Pinpoint the cell where the given text exists, returning its (X, Y) midpoint coordinate. 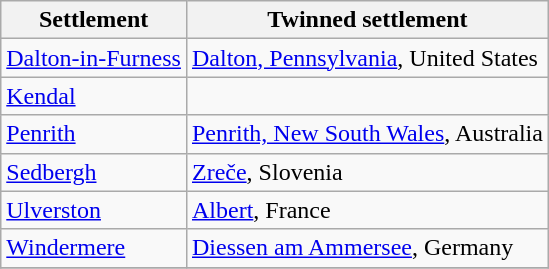
Dalton-in-Furness (94, 58)
Sedbergh (94, 172)
Diessen am Ammersee, Germany (367, 248)
Kendal (94, 96)
Albert, France (367, 210)
Penrith, New South Wales, Australia (367, 134)
Zreče, Slovenia (367, 172)
Dalton, Pennsylvania, United States (367, 58)
Ulverston (94, 210)
Windermere (94, 248)
Twinned settlement (367, 20)
Penrith (94, 134)
Settlement (94, 20)
